Identify which cell holds the provided text, then report its [x, y] central coordinate. 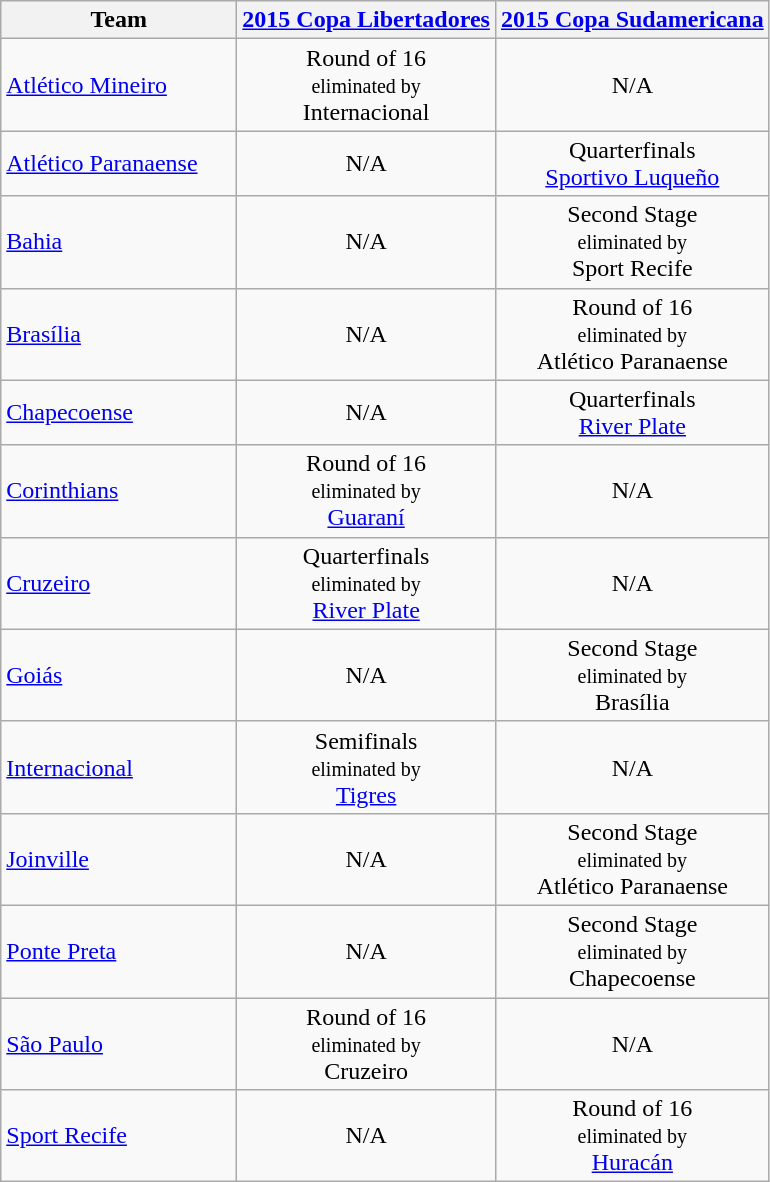
Quarterfinals River Plate [632, 412]
Second Stageeliminated by Atlético Paranaense [632, 859]
Second Stageeliminated by Sport Recife [632, 242]
Ponte Preta [119, 951]
Goiás [119, 675]
Second Stageeliminated by Chapecoense [632, 951]
Bahia [119, 242]
Joinville [119, 859]
Brasília [119, 334]
São Paulo [119, 1044]
Chapecoense [119, 412]
Atlético Mineiro [119, 85]
Corinthians [119, 491]
Quarterfinals Sportivo Luqueño [632, 164]
Round of 16eliminated by Internacional [366, 85]
Round of 16eliminated by Atlético Paranaense [632, 334]
Internacional [119, 767]
Round of 16eliminated by Huracán [632, 1136]
Round of 16eliminated by Guaraní [366, 491]
2015 Copa Sudamericana [632, 20]
Atlético Paranaense [119, 164]
Semifinalseliminated by Tigres [366, 767]
2015 Copa Libertadores [366, 20]
Sport Recife [119, 1136]
Second Stageeliminated by Brasília [632, 675]
Round of 16eliminated by Cruzeiro [366, 1044]
Cruzeiro [119, 583]
Quarterfinalseliminated by River Plate [366, 583]
Team [119, 20]
